Extract the (X, Y) coordinate from the center of the cell holding the provided text.  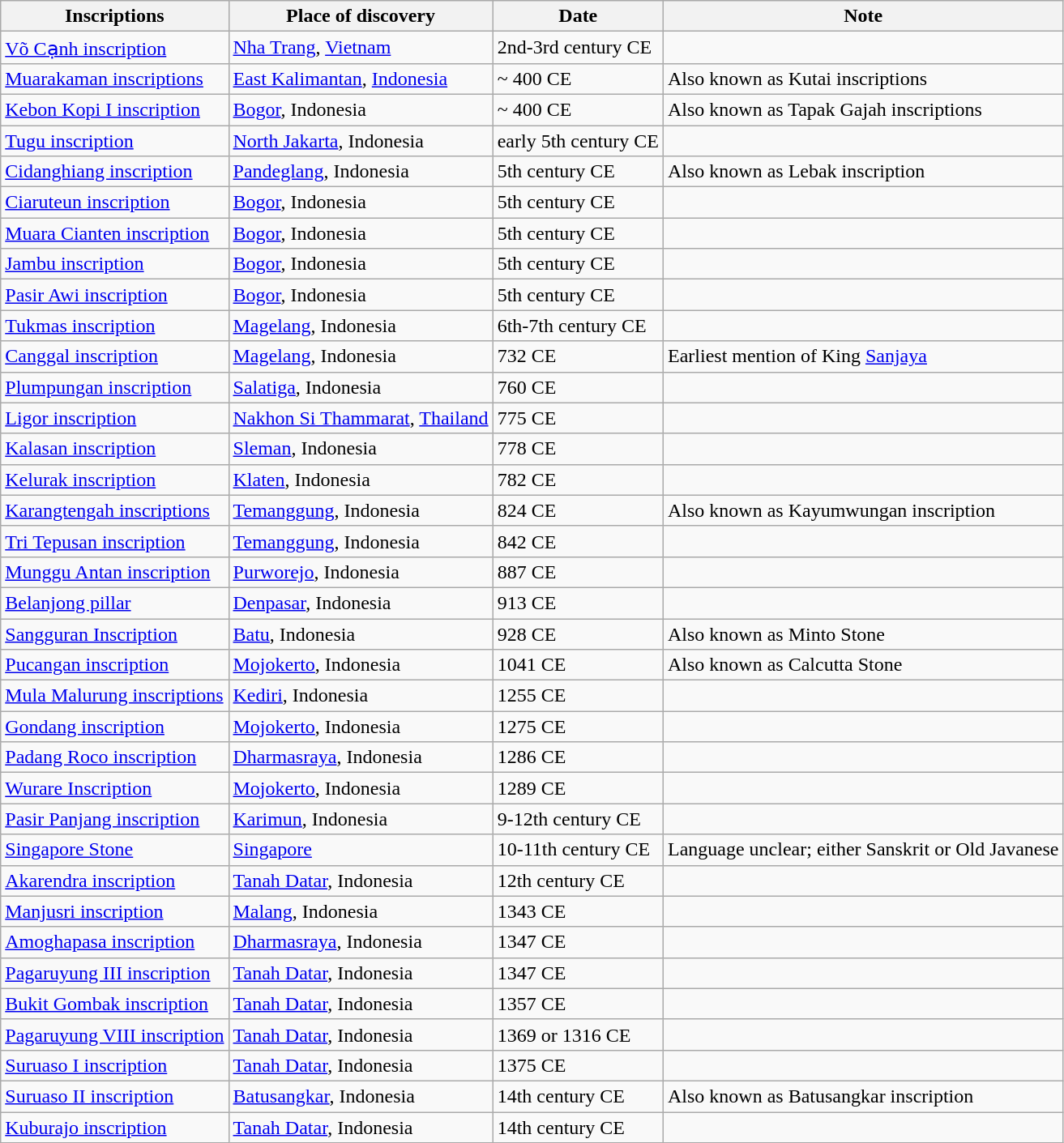
775 CE (578, 418)
Also known as Tapak Gajah inscriptions (863, 109)
Suruaso I inscription (115, 1065)
Tukmas inscription (115, 326)
1369 or 1316 CE (578, 1034)
Muarakaman inscriptions (115, 79)
Mula Malurung inscriptions (115, 696)
2nd-3rd century CE (578, 48)
887 CE (578, 572)
Jambu inscription (115, 264)
Pucangan inscription (115, 665)
Sleman, Indonesia (361, 449)
Belanjong pillar (115, 603)
Kelurak inscription (115, 480)
Date (578, 16)
Nha Trang, Vietnam (361, 48)
Canggal inscription (115, 356)
Earliest mention of King Sanjaya (863, 356)
Munggu Antan inscription (115, 572)
early 5th century CE (578, 140)
Amoghapasa inscription (115, 942)
Batusangkar, Indonesia (361, 1096)
Wurare Inscription (115, 788)
Pagaruyung III inscription (115, 973)
Nakhon Si Thammarat, Thailand (361, 418)
Ciaruteun inscription (115, 203)
1255 CE (578, 696)
Karangtengah inscriptions (115, 510)
Pagaruyung VIII inscription (115, 1034)
Also known as Kutai inscriptions (863, 79)
Kediri, Indonesia (361, 696)
Salatiga, Indonesia (361, 387)
Akarendra inscription (115, 881)
Gondang inscription (115, 727)
Ligor inscription (115, 418)
913 CE (578, 603)
824 CE (578, 510)
10-11th century CE (578, 850)
1375 CE (578, 1065)
Malang, Indonesia (361, 911)
Muara Cianten inscription (115, 233)
Bukit Gombak inscription (115, 1004)
Manjusri inscription (115, 911)
Inscriptions (115, 16)
Cidanghiang inscription (115, 172)
Padang Roco inscription (115, 757)
Singapore (361, 850)
Kuburajo inscription (115, 1127)
Language unclear; either Sanskrit or Old Javanese (863, 850)
Võ Cạnh inscription (115, 48)
Place of discovery (361, 16)
Karimun, Indonesia (361, 819)
928 CE (578, 634)
1041 CE (578, 665)
East Kalimantan, Indonesia (361, 79)
842 CE (578, 541)
Klaten, Indonesia (361, 480)
Also known as Calcutta Stone (863, 665)
Suruaso II inscription (115, 1096)
12th century CE (578, 881)
Denpasar, Indonesia (361, 603)
Kebon Kopi I inscription (115, 109)
Sangguran Inscription (115, 634)
Kalasan inscription (115, 449)
Tri Tepusan inscription (115, 541)
732 CE (578, 356)
1343 CE (578, 911)
Note (863, 16)
1289 CE (578, 788)
Pandeglang, Indonesia (361, 172)
Also known as Minto Stone (863, 634)
9-12th century CE (578, 819)
Pasir Awi inscription (115, 295)
1357 CE (578, 1004)
778 CE (578, 449)
North Jakarta, Indonesia (361, 140)
Also known as Batusangkar inscription (863, 1096)
760 CE (578, 387)
1275 CE (578, 727)
Purworejo, Indonesia (361, 572)
Also known as Kayumwungan inscription (863, 510)
Tugu inscription (115, 140)
Batu, Indonesia (361, 634)
1286 CE (578, 757)
6th-7th century CE (578, 326)
Plumpungan inscription (115, 387)
Singapore Stone (115, 850)
Also known as Lebak inscription (863, 172)
782 CE (578, 480)
Pasir Panjang inscription (115, 819)
